Capture the cell that displays the provided text and extract its [X, Y] central coordinate. 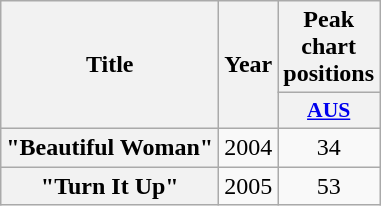
"Beautiful Woman" [110, 147]
34 [329, 147]
Title [110, 65]
"Turn It Up" [110, 185]
AUS [329, 111]
Peak chart positions [329, 47]
Year [248, 65]
53 [329, 185]
2005 [248, 185]
2004 [248, 147]
